Pinpoint the cell where the given text exists, returning its [X, Y] midpoint coordinate. 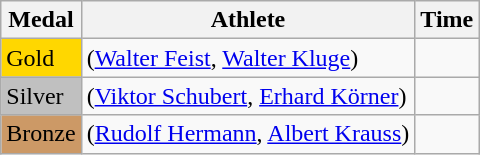
Medal [41, 20]
Silver [41, 96]
Time [447, 20]
(Walter Feist, Walter Kluge) [248, 58]
Bronze [41, 134]
Gold [41, 58]
(Rudolf Hermann, Albert Krauss) [248, 134]
Athlete [248, 20]
(Viktor Schubert, Erhard Körner) [248, 96]
